Return the [x, y] coordinate for the center point of the cell that contains the specified text.  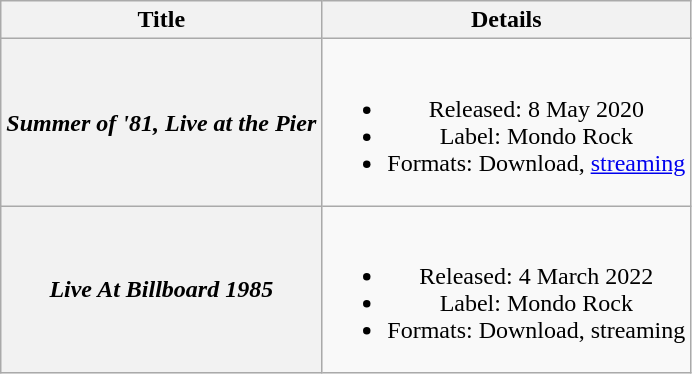
Details [506, 20]
Live At Billboard 1985 [162, 290]
Summer of '81, Live at the Pier [162, 122]
Title [162, 20]
Released: 4 March 2022Label: Mondo RockFormats: Download, streaming [506, 290]
Released: 8 May 2020Label: Mondo RockFormats: Download, streaming [506, 122]
